Search for the cell housing the specified text and yield its [x, y] center coordinate. 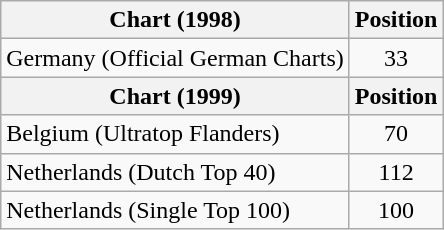
100 [396, 210]
33 [396, 58]
112 [396, 172]
70 [396, 134]
Germany (Official German Charts) [175, 58]
Chart (1998) [175, 20]
Belgium (Ultratop Flanders) [175, 134]
Netherlands (Single Top 100) [175, 210]
Chart (1999) [175, 96]
Netherlands (Dutch Top 40) [175, 172]
